Pinpoint the cell where the given text exists, returning its (X, Y) midpoint coordinate. 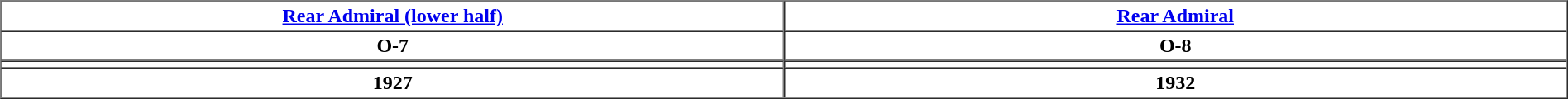
O-7 (393, 46)
1932 (1175, 82)
Rear Admiral (lower half) (393, 16)
O-8 (1175, 46)
1927 (393, 82)
Rear Admiral (1175, 16)
